Find where the given text appears and provide that cell's center as (X, Y) coordinate. 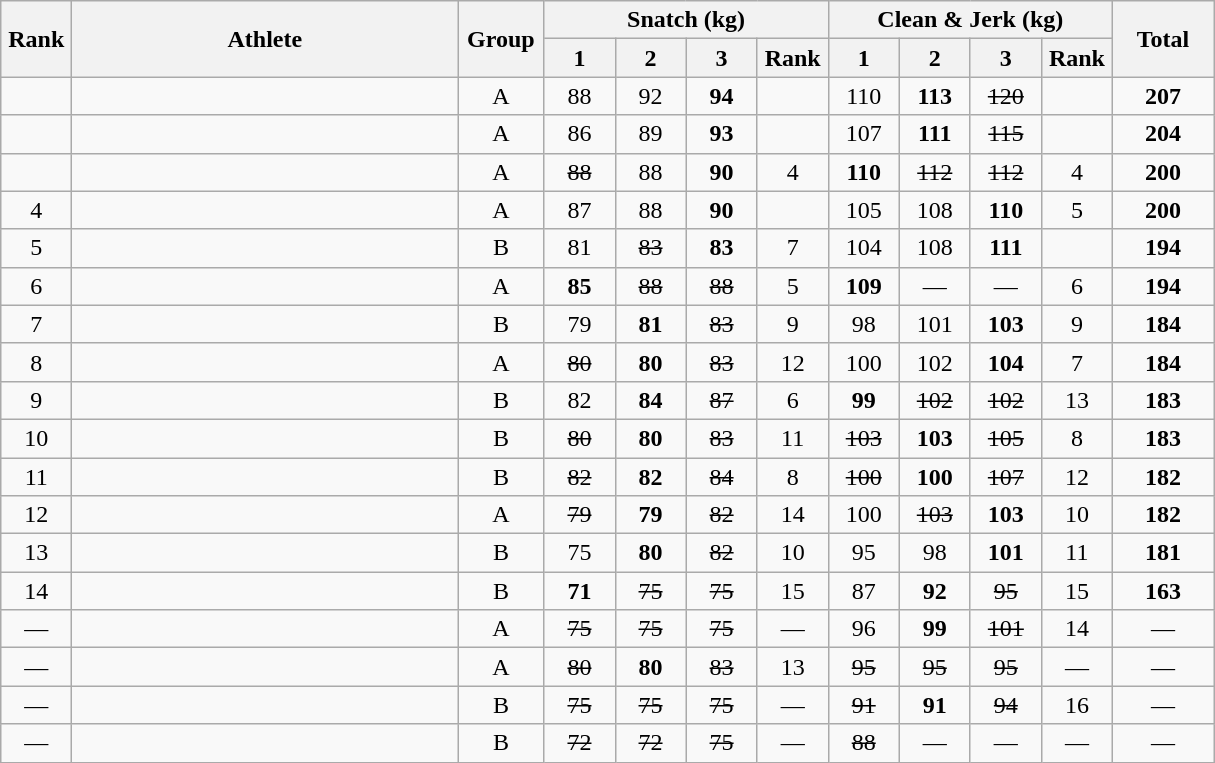
89 (650, 134)
181 (1162, 553)
71 (580, 591)
207 (1162, 96)
85 (580, 286)
109 (864, 286)
Total (1162, 39)
96 (864, 629)
120 (1006, 96)
Clean & Jerk (kg) (970, 20)
93 (722, 134)
16 (1076, 705)
Snatch (kg) (686, 20)
163 (1162, 591)
Athlete (265, 39)
113 (934, 96)
Group (501, 39)
115 (1006, 134)
204 (1162, 134)
86 (580, 134)
